Return the [x, y] coordinate for the center point of the cell that contains the specified text.  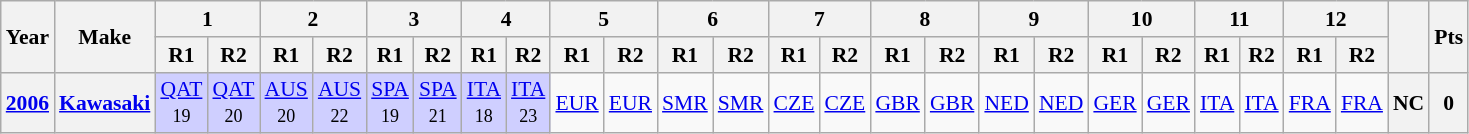
1 [207, 19]
2006 [28, 102]
QAT19 [181, 102]
AUS22 [340, 102]
Pts [1448, 36]
2 [314, 19]
Kawasaki [104, 102]
SPA21 [438, 102]
6 [712, 19]
7 [820, 19]
SPA19 [390, 102]
AUS20 [286, 102]
ITA18 [484, 102]
3 [414, 19]
NC [1408, 102]
9 [1034, 19]
QAT20 [233, 102]
8 [924, 19]
Make [104, 36]
Year [28, 36]
4 [506, 19]
11 [1240, 19]
10 [1142, 19]
ITA23 [528, 102]
5 [604, 19]
0 [1448, 102]
12 [1336, 19]
